Output the (x, y) coordinate of the center of the cell containing the given text.  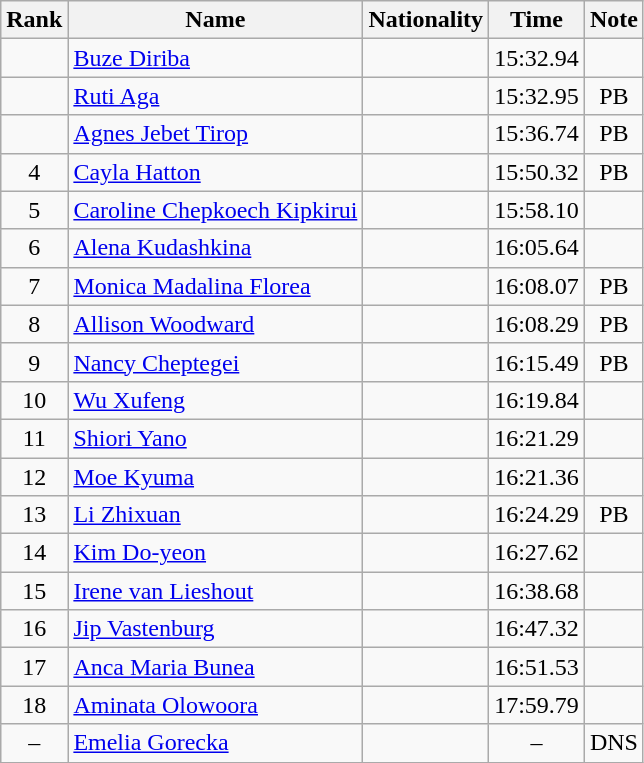
Li Zhixuan (216, 515)
16:08.29 (537, 324)
Note (614, 20)
16 (34, 629)
15:32.94 (537, 58)
16:05.64 (537, 248)
DNS (614, 743)
16:19.84 (537, 400)
Moe Kyuma (216, 477)
Nationality (426, 20)
Name (216, 20)
Ruti Aga (216, 96)
Allison Woodward (216, 324)
11 (34, 438)
16:21.29 (537, 438)
15:32.95 (537, 96)
8 (34, 324)
6 (34, 248)
Buze Diriba (216, 58)
13 (34, 515)
9 (34, 362)
16:08.07 (537, 286)
4 (34, 172)
12 (34, 477)
Anca Maria Bunea (216, 667)
10 (34, 400)
14 (34, 553)
16:27.62 (537, 553)
Alena Kudashkina (216, 248)
Irene van Lieshout (216, 591)
7 (34, 286)
16:21.36 (537, 477)
15:58.10 (537, 210)
16:24.29 (537, 515)
Cayla Hatton (216, 172)
Emelia Gorecka (216, 743)
Caroline Chepkoech Kipkirui (216, 210)
17:59.79 (537, 705)
15:36.74 (537, 134)
Monica Madalina Florea (216, 286)
16:47.32 (537, 629)
16:51.53 (537, 667)
15:50.32 (537, 172)
Agnes Jebet Tirop (216, 134)
Kim Do-yeon (216, 553)
16:38.68 (537, 591)
16:15.49 (537, 362)
Aminata Olowoora (216, 705)
17 (34, 667)
18 (34, 705)
5 (34, 210)
Shiori Yano (216, 438)
15 (34, 591)
Nancy Cheptegei (216, 362)
Rank (34, 20)
Time (537, 20)
Wu Xufeng (216, 400)
Jip Vastenburg (216, 629)
